For the text-containing cell, return its midpoint in (X, Y) coordinate format. 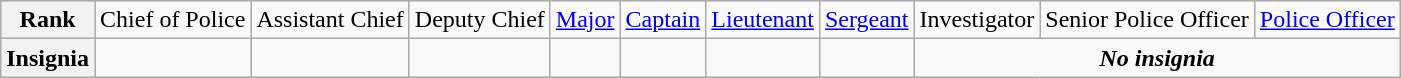
Captain (663, 20)
Sergeant (866, 20)
No insignia (1157, 58)
Deputy Chief (480, 20)
Chief of Police (173, 20)
Senior Police Officer (1148, 20)
Investigator (977, 20)
Police Officer (1327, 20)
Lieutenant (763, 20)
Insignia (48, 58)
Assistant Chief (330, 20)
Rank (48, 20)
Major (585, 20)
